Pinpoint the cell where the given text exists, returning its [X, Y] midpoint coordinate. 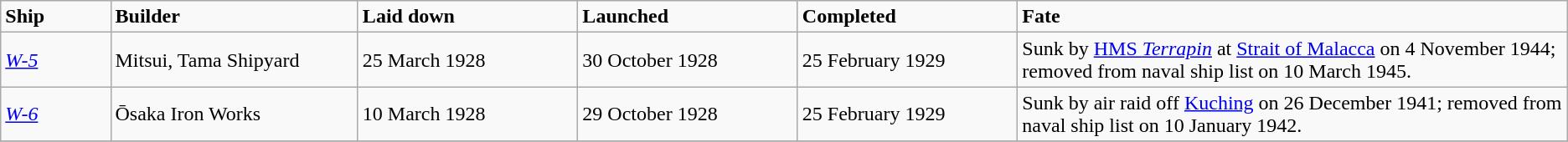
Fate [1292, 17]
Builder [235, 17]
W-5 [55, 60]
Mitsui, Tama Shipyard [235, 60]
Ōsaka Iron Works [235, 114]
Launched [688, 17]
10 March 1928 [467, 114]
29 October 1928 [688, 114]
25 March 1928 [467, 60]
Completed [907, 17]
Sunk by HMS Terrapin at Strait of Malacca on 4 November 1944; removed from naval ship list on 10 March 1945. [1292, 60]
Sunk by air raid off Kuching on 26 December 1941; removed from naval ship list on 10 January 1942. [1292, 114]
Laid down [467, 17]
Ship [55, 17]
30 October 1928 [688, 60]
W-6 [55, 114]
